Identify which cell holds the provided text, then report its [X, Y] central coordinate. 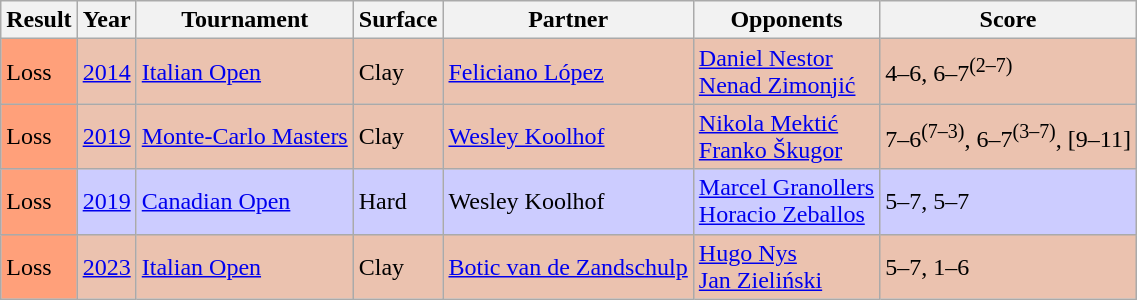
2014 [106, 72]
Botic van de Zandschulp [568, 266]
Monte-Carlo Masters [244, 136]
Tournament [244, 20]
5–7, 5–7 [1008, 202]
2023 [106, 266]
Result [39, 20]
Hugo Nys Jan Zieliński [786, 266]
Year [106, 20]
Feliciano López [568, 72]
Partner [568, 20]
7–6(7–3), 6–7(3–7), [9–11] [1008, 136]
5–7, 1–6 [1008, 266]
Daniel Nestor Nenad Zimonjić [786, 72]
4–6, 6–7(2–7) [1008, 72]
Surface [398, 20]
Marcel Granollers Horacio Zeballos [786, 202]
Canadian Open [244, 202]
Nikola Mektić Franko Škugor [786, 136]
Opponents [786, 20]
Hard [398, 202]
Score [1008, 20]
